Locate the cell with the specified text and output its [x, y] center coordinate. 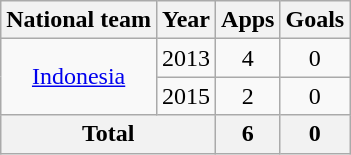
Year [186, 20]
Goals [315, 20]
Total [108, 134]
2013 [186, 58]
Apps [248, 20]
National team [79, 20]
2 [248, 96]
2015 [186, 96]
4 [248, 58]
Indonesia [79, 77]
6 [248, 134]
